Search for the cell housing the specified text and yield its (x, y) center coordinate. 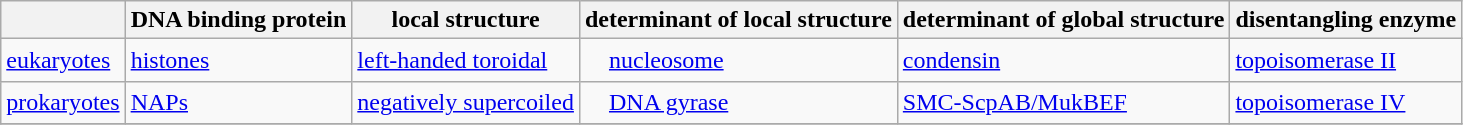
SMC-ScpAB/MukBEF (1064, 102)
DNA gyrase (738, 102)
determinant of global structure (1064, 20)
condensin (1064, 60)
negatively supercoiled (466, 102)
eukaryotes (63, 60)
left-handed toroidal (466, 60)
disentangling enzyme (1346, 20)
histones (238, 60)
DNA binding protein (238, 20)
NAPs (238, 102)
local structure (466, 20)
determinant of local structure (738, 20)
prokaryotes (63, 102)
topoisomerase IV (1346, 102)
topoisomerase II (1346, 60)
nucleosome (738, 60)
